Capture the cell that displays the provided text and extract its (x, y) central coordinate. 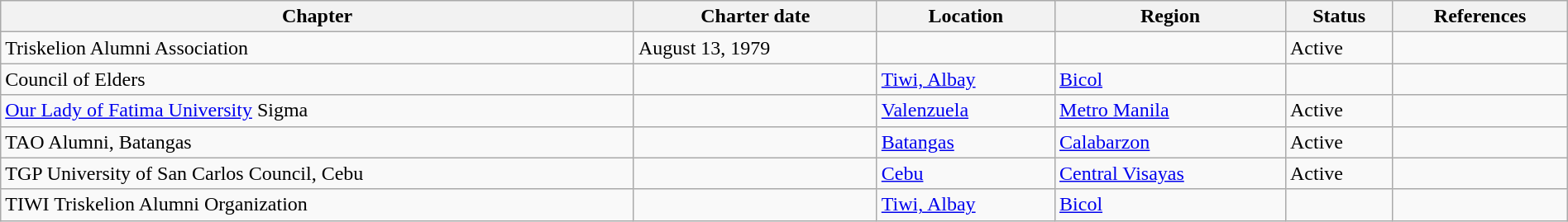
Council of Elders (318, 79)
Our Lady of Fatima University Sigma (318, 111)
TGP University of San Carlos Council, Cebu (318, 173)
TAO Alumni, Batangas (318, 142)
Batangas (966, 142)
References (1480, 17)
TIWI Triskelion Alumni Organization (318, 205)
Triskelion Alumni Association (318, 48)
August 13, 1979 (755, 48)
Metro Manila (1171, 111)
Location (966, 17)
Calabarzon (1171, 142)
Chapter (318, 17)
Cebu (966, 173)
Central Visayas (1171, 173)
Valenzuela (966, 111)
Region (1171, 17)
Charter date (755, 17)
Status (1338, 17)
